Extract the [X, Y] coordinate from the center of the cell holding the provided text.  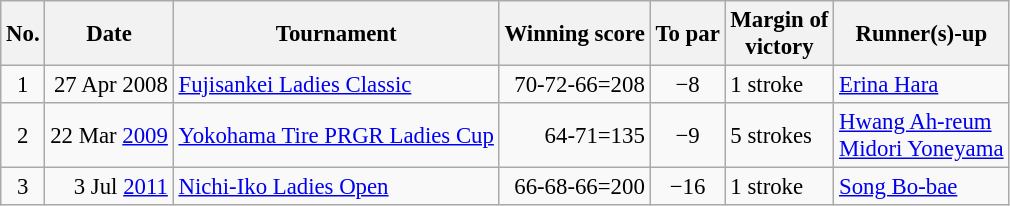
Date [109, 34]
64-71=135 [574, 136]
5 strokes [780, 136]
Fujisankei Ladies Classic [336, 85]
Erina Hara [922, 85]
No. [23, 34]
Winning score [574, 34]
Tournament [336, 34]
1 [23, 85]
3 Jul 2011 [109, 187]
70-72-66=208 [574, 85]
−9 [688, 136]
Runner(s)-up [922, 34]
22 Mar 2009 [109, 136]
2 [23, 136]
66-68-66=200 [574, 187]
To par [688, 34]
27 Apr 2008 [109, 85]
Nichi-Iko Ladies Open [336, 187]
−16 [688, 187]
3 [23, 187]
−8 [688, 85]
Yokohama Tire PRGR Ladies Cup [336, 136]
Margin ofvictory [780, 34]
Hwang Ah-reum Midori Yoneyama [922, 136]
Song Bo-bae [922, 187]
